Pinpoint the cell where the given text exists, returning its (X, Y) midpoint coordinate. 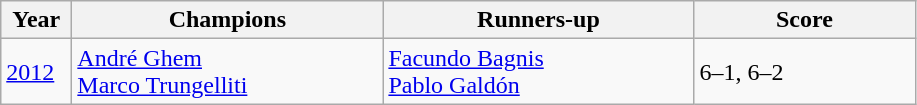
Champions (228, 20)
Runners-up (538, 20)
André Ghem Marco Trungelliti (228, 72)
Year (36, 20)
6–1, 6–2 (804, 72)
Score (804, 20)
2012 (36, 72)
Facundo Bagnis Pablo Galdón (538, 72)
